Search for the cell housing the specified text and yield its (X, Y) center coordinate. 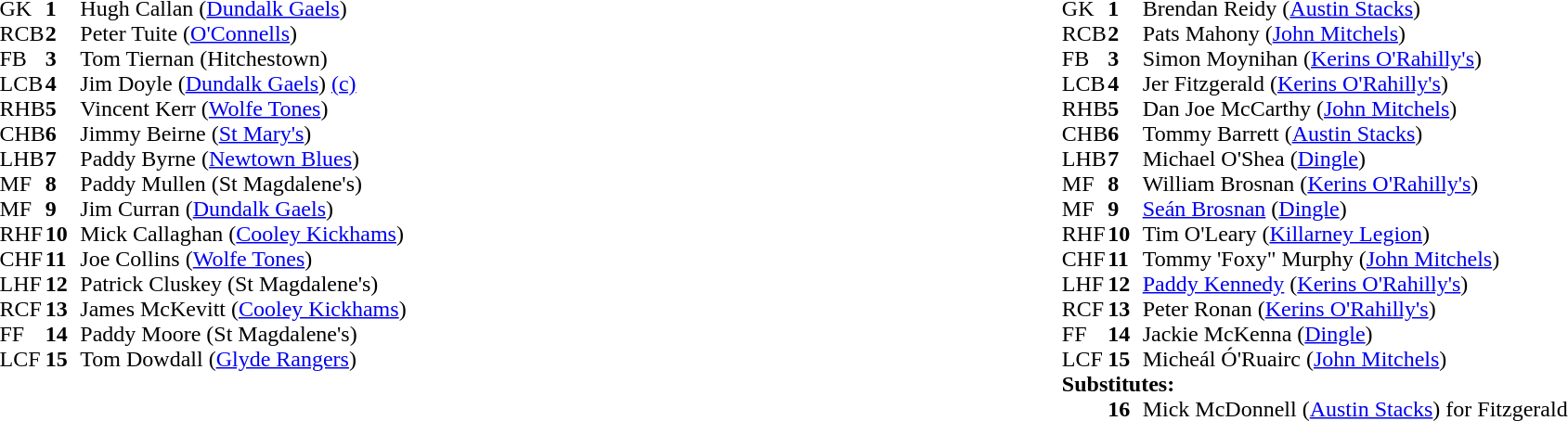
Paddy Byrne (Newtown Blues) (243, 159)
Tim O'Leary (Killarney Legion) (1355, 234)
Substitutes: (1315, 384)
Jimmy Beirne (St Mary's) (243, 134)
Jim Curran (Dundalk Gaels) (243, 210)
Micheál Ó'Ruairc (John Mitchels) (1355, 360)
Paddy Kennedy (Kerins O'Rahilly's) (1355, 284)
Dan Joe McCarthy (John Mitchels) (1355, 109)
William Brosnan (Kerins O'Rahilly's) (1355, 184)
Pats Mahony (John Mitchels) (1355, 33)
Michael O'Shea (Dingle) (1355, 159)
Tommy Barrett (Austin Stacks) (1355, 134)
Seán Brosnan (Dingle) (1355, 210)
Vincent Kerr (Wolfe Tones) (243, 109)
Simon Moynihan (Kerins O'Rahilly's) (1355, 59)
James McKevitt (Cooley Kickhams) (243, 310)
Tom Tiernan (Hitchestown) (243, 59)
Paddy Mullen (St Magdalene's) (243, 184)
Paddy Moore (St Magdalene's) (243, 334)
Joe Collins (Wolfe Tones) (243, 260)
Jackie McKenna (Dingle) (1355, 334)
Jer Fitzgerald (Kerins O'Rahilly's) (1355, 83)
Peter Ronan (Kerins O'Rahilly's) (1355, 310)
Mick Callaghan (Cooley Kickhams) (243, 234)
Tom Dowdall (Glyde Rangers) (243, 360)
Patrick Cluskey (St Magdalene's) (243, 284)
Jim Doyle (Dundalk Gaels) (c) (243, 83)
Tommy 'Foxy" Murphy (John Mitchels) (1355, 260)
Peter Tuite (O'Connells) (243, 33)
